Return the [X, Y] coordinate for the center point of the cell that contains the specified text.  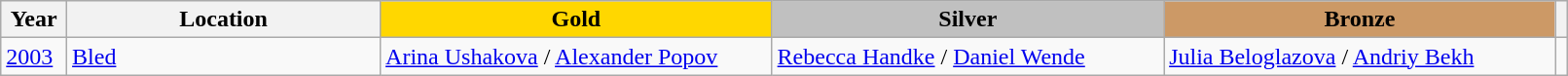
Arina Ushakova / Alexander Popov [576, 57]
Rebecca Handke / Daniel Wende [967, 57]
2003 [34, 57]
Year [34, 19]
Bronze [1361, 19]
Bled [224, 57]
Julia Beloglazova / Andriy Bekh [1361, 57]
Gold [576, 19]
Silver [967, 19]
Location [224, 19]
